Pinpoint the cell where the given text exists, returning its (x, y) midpoint coordinate. 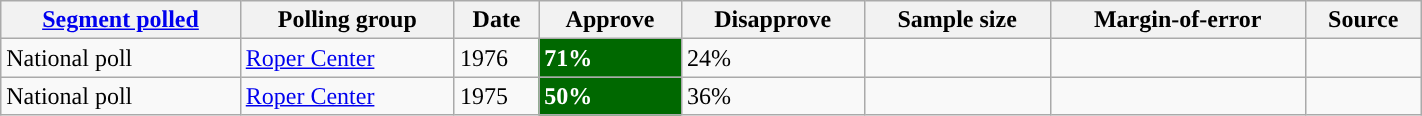
1976 (496, 58)
Disapprove (772, 20)
Source (1363, 20)
Polling group (347, 20)
Approve (610, 20)
Date (496, 20)
Margin-of-error (1178, 20)
71% (610, 58)
Sample size (957, 20)
50% (610, 96)
24% (772, 58)
1975 (496, 96)
Segment polled (120, 20)
36% (772, 96)
